For the text-containing cell, return its midpoint in [x, y] coordinate format. 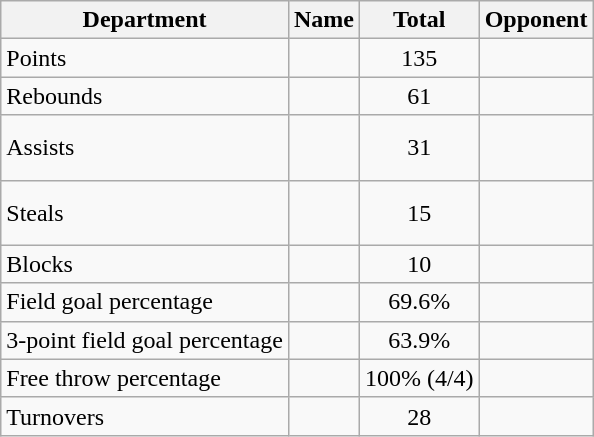
Blocks [145, 264]
135 [419, 58]
Department [145, 20]
100% (4/4) [419, 378]
15 [419, 212]
Turnovers [145, 416]
31 [419, 148]
Steals [145, 212]
Opponent [536, 20]
10 [419, 264]
28 [419, 416]
Assists [145, 148]
63.9% [419, 340]
Name [324, 20]
Total [419, 20]
Points [145, 58]
69.6% [419, 302]
61 [419, 96]
3-point field goal percentage [145, 340]
Field goal percentage [145, 302]
Rebounds [145, 96]
Free throw percentage [145, 378]
